Return (X, Y) of the center of cell containing provided text 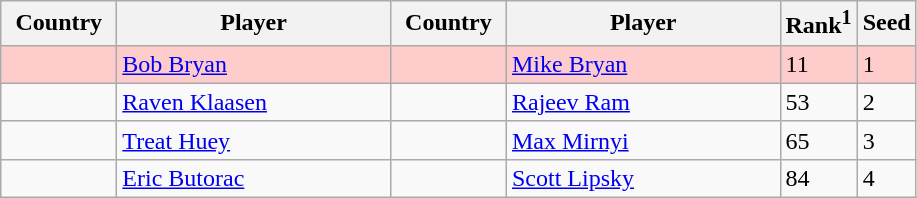
Max Mirnyi (643, 140)
4 (886, 178)
84 (818, 178)
Scott Lipsky (643, 178)
2 (886, 102)
53 (818, 102)
Rajeev Ram (643, 102)
Seed (886, 24)
Eric Butorac (254, 178)
Treat Huey (254, 140)
Mike Bryan (643, 64)
Bob Bryan (254, 64)
65 (818, 140)
Raven Klaasen (254, 102)
3 (886, 140)
Rank1 (818, 24)
1 (886, 64)
11 (818, 64)
